From the cell containing the given text, extract its center point as (x, y) coordinate. 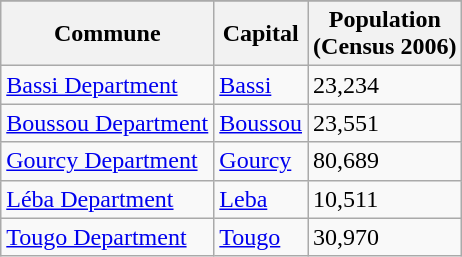
Tougo (261, 237)
Commune (108, 34)
80,689 (385, 161)
Gourcy (261, 161)
Leba (261, 199)
23,234 (385, 85)
Bassi Department (108, 85)
Boussou Department (108, 123)
Boussou (261, 123)
Léba Department (108, 199)
10,511 (385, 199)
Bassi (261, 85)
Capital (261, 34)
23,551 (385, 123)
Population(Census 2006) (385, 34)
Gourcy Department (108, 161)
30,970 (385, 237)
Tougo Department (108, 237)
